Determine the [x, y] coordinate at the center of the cell enclosing the given text.  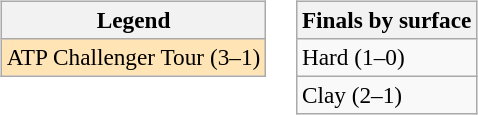
Clay (2–1) [387, 95]
Finals by surface [387, 20]
ATP Challenger Tour (3–1) [133, 57]
Legend [133, 20]
Hard (1–0) [387, 57]
